Scan for the cell matching the given text and deliver its (X, Y) coordinate at center. 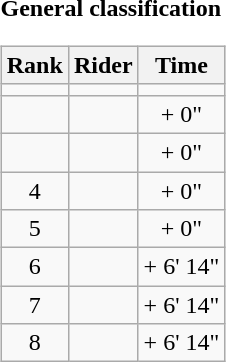
Rider (103, 65)
7 (34, 305)
Rank (34, 65)
Time (182, 65)
4 (34, 191)
5 (34, 229)
8 (34, 343)
6 (34, 267)
